Capture the cell that displays the provided text and extract its [x, y] central coordinate. 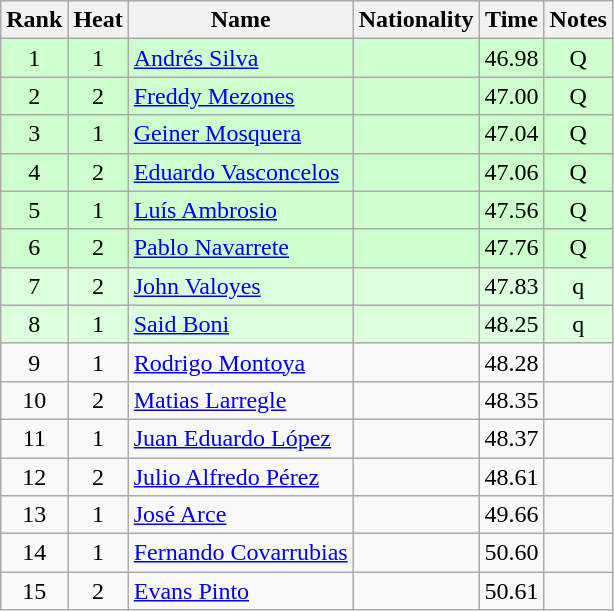
48.25 [512, 324]
Fernando Covarrubias [240, 553]
Notes [578, 20]
47.83 [512, 286]
48.28 [512, 362]
Evans Pinto [240, 591]
5 [34, 210]
47.56 [512, 210]
49.66 [512, 515]
John Valoyes [240, 286]
13 [34, 515]
47.00 [512, 96]
12 [34, 477]
48.37 [512, 438]
14 [34, 553]
Freddy Mezones [240, 96]
Rodrigo Montoya [240, 362]
Andrés Silva [240, 58]
47.76 [512, 248]
4 [34, 172]
8 [34, 324]
47.04 [512, 134]
50.60 [512, 553]
6 [34, 248]
10 [34, 400]
48.61 [512, 477]
Luís Ambrosio [240, 210]
Geiner Mosquera [240, 134]
7 [34, 286]
Pablo Navarrete [240, 248]
Rank [34, 20]
Nationality [416, 20]
Julio Alfredo Pérez [240, 477]
Heat [98, 20]
Name [240, 20]
46.98 [512, 58]
Matias Larregle [240, 400]
Eduardo Vasconcelos [240, 172]
9 [34, 362]
15 [34, 591]
Juan Eduardo López [240, 438]
48.35 [512, 400]
11 [34, 438]
Said Boni [240, 324]
Time [512, 20]
3 [34, 134]
José Arce [240, 515]
47.06 [512, 172]
50.61 [512, 591]
